Identify which cell holds the provided text, then report its (x, y) central coordinate. 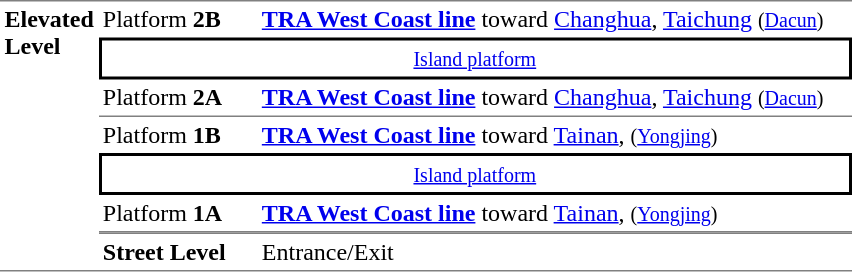
ElevatedLevel (49, 136)
Platform 1A (178, 214)
Street Level (178, 252)
Entrance/Exit (554, 252)
Platform 1B (178, 135)
Platform 2A (178, 99)
Platform 2B (178, 19)
